From the cell containing the given text, extract its center point as (X, Y) coordinate. 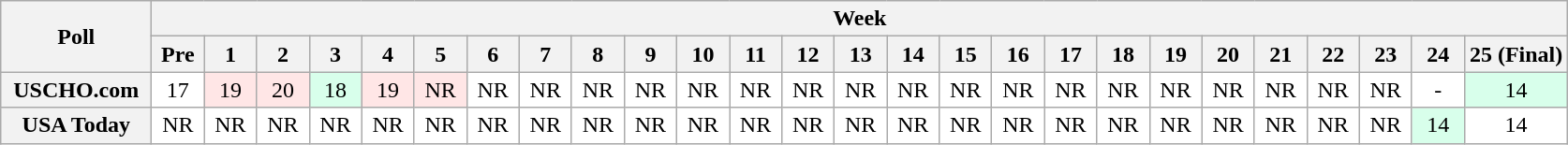
USCHO.com (77, 90)
25 (Final) (1516, 54)
Week (860, 19)
8 (598, 54)
24 (1438, 54)
Pre (178, 54)
13 (861, 54)
5 (440, 54)
21 (1280, 54)
12 (808, 54)
3 (335, 54)
1 (230, 54)
2 (283, 54)
USA Today (77, 125)
10 (703, 54)
22 (1333, 54)
7 (545, 54)
Poll (77, 36)
11 (755, 54)
23 (1385, 54)
6 (493, 54)
- (1438, 90)
4 (388, 54)
16 (1018, 54)
9 (650, 54)
15 (966, 54)
